Detect which cell encompasses the target text, then output its [X, Y] center coordinate. 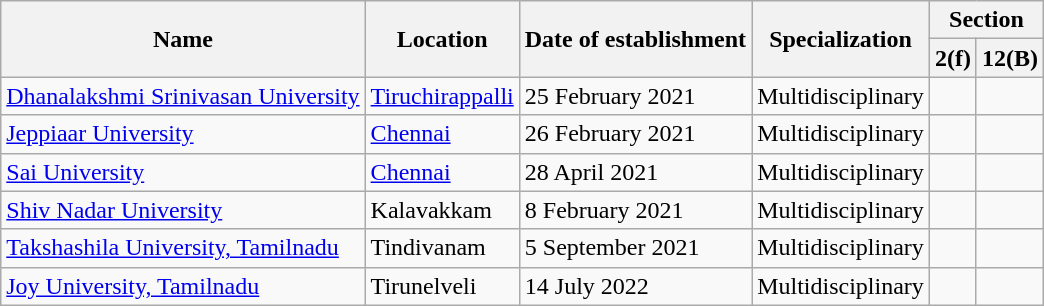
Specialization [841, 39]
Sai University [183, 172]
Tiruchirappalli [442, 96]
Location [442, 39]
2(f) [952, 58]
Section [986, 20]
Shiv Nadar University [183, 210]
Dhanalakshmi Srinivasan University [183, 96]
Name [183, 39]
Tindivanam [442, 248]
Jeppiaar University [183, 134]
14 July 2022 [635, 286]
Joy University, Tamilnadu [183, 286]
8 February 2021 [635, 210]
Kalavakkam [442, 210]
26 February 2021 [635, 134]
25 February 2021 [635, 96]
28 April 2021 [635, 172]
Takshashila University, Tamilnadu [183, 248]
12(B) [1010, 58]
Date of establishment [635, 39]
5 September 2021 [635, 248]
Tirunelveli [442, 286]
